Find where the given text appears and provide that cell's center as (x, y) coordinate. 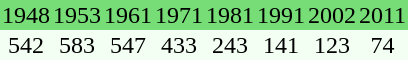
1971 (178, 15)
2011 (382, 15)
1981 (230, 15)
547 (128, 45)
583 (76, 45)
1991 (280, 15)
74 (382, 45)
123 (332, 45)
243 (230, 45)
141 (280, 45)
1961 (128, 15)
433 (178, 45)
1953 (76, 15)
542 (26, 45)
1948 (26, 15)
2002 (332, 15)
